Find where the given text appears and provide that cell's center as (X, Y) coordinate. 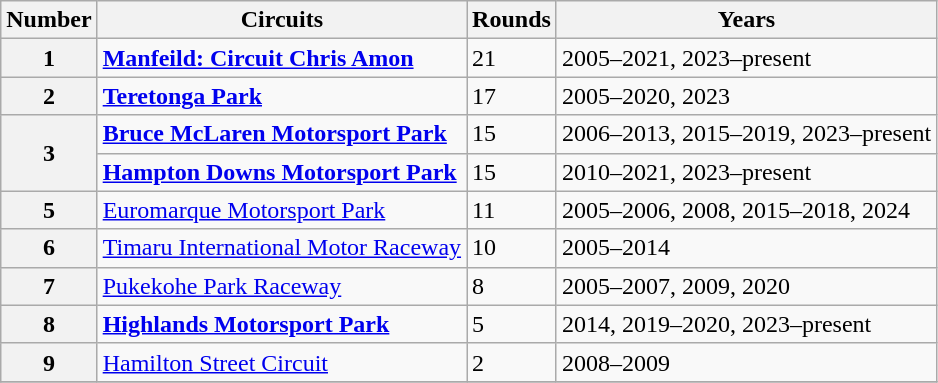
Hampton Downs Motorsport Park (282, 172)
2005–2021, 2023–present (746, 58)
11 (512, 210)
Timaru International Motor Raceway (282, 248)
Number (49, 20)
Teretonga Park (282, 96)
10 (512, 248)
Manfeild: Circuit Chris Amon (282, 58)
Euromarque Motorsport Park (282, 210)
Years (746, 20)
Bruce McLaren Motorsport Park (282, 134)
2010–2021, 2023–present (746, 172)
1 (49, 58)
2005–2020, 2023 (746, 96)
Highlands Motorsport Park (282, 324)
6 (49, 248)
3 (49, 153)
2005–2006, 2008, 2015–2018, 2024 (746, 210)
2005–2007, 2009, 2020 (746, 286)
2006–2013, 2015–2019, 2023–present (746, 134)
21 (512, 58)
2014, 2019–2020, 2023–present (746, 324)
17 (512, 96)
9 (49, 362)
7 (49, 286)
2008–2009 (746, 362)
Rounds (512, 20)
2005–2014 (746, 248)
Circuits (282, 20)
Hamilton Street Circuit (282, 362)
Pukekohe Park Raceway (282, 286)
